Scan for the cell matching the given text and deliver its (X, Y) coordinate at center. 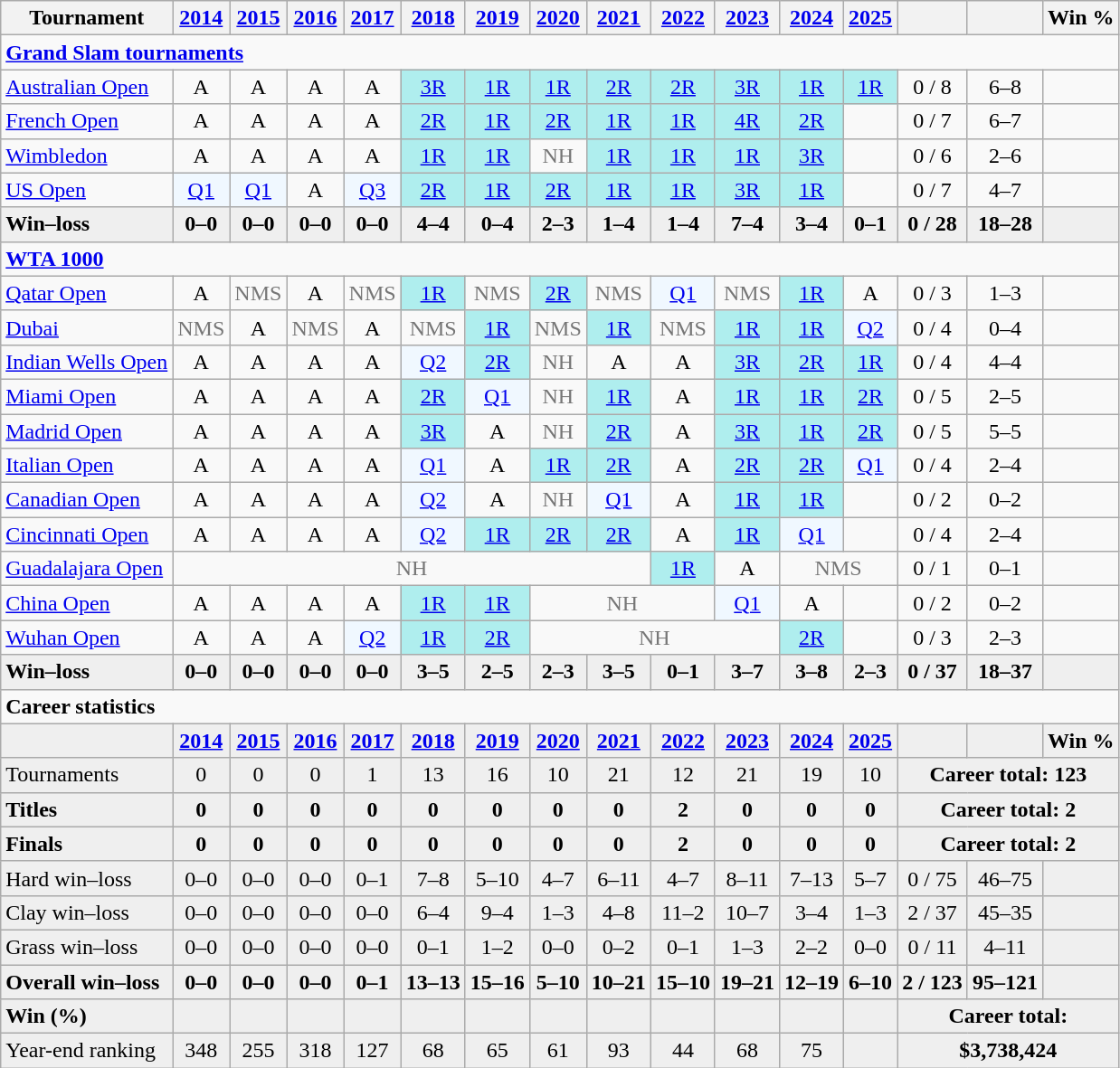
Career total: (1008, 1016)
3–7 (747, 672)
Guadalajara Open (87, 569)
44 (682, 1051)
Finals (87, 844)
Q3 (373, 190)
Win (%) (87, 1016)
Year-end ranking (87, 1051)
Titles (87, 809)
Australian Open (87, 87)
Clay win–loss (87, 912)
Indian Wells Open (87, 362)
0 / 8 (933, 87)
Wimbledon (87, 156)
15–10 (682, 981)
Tournaments (87, 775)
0 / 1 (933, 569)
75 (812, 1051)
Grass win–loss (87, 947)
6–10 (870, 981)
16 (498, 775)
China Open (87, 603)
45–35 (1004, 912)
3–8 (812, 672)
127 (373, 1051)
12–19 (812, 981)
Grand Slam tournaments (560, 52)
65 (498, 1051)
Wuhan Open (87, 638)
Tournament (87, 18)
0 / 75 (933, 878)
5–7 (870, 878)
Overall win–loss (87, 981)
255 (259, 1051)
18–37 (1004, 672)
7–8 (432, 878)
93 (619, 1051)
9–4 (498, 912)
18–28 (1004, 224)
1–2 (498, 947)
10–21 (619, 981)
4–8 (619, 912)
2–6 (1004, 156)
19–21 (747, 981)
0 / 6 (933, 156)
13–13 (432, 981)
Dubai (87, 327)
$3,738,424 (1008, 1051)
4–11 (1004, 947)
6–8 (1004, 87)
61 (557, 1051)
0 / 37 (933, 672)
Italian Open (87, 466)
12 (682, 775)
Cincinnati Open (87, 534)
1 (373, 775)
19 (812, 775)
French Open (87, 121)
Qatar Open (87, 293)
2–2 (812, 947)
2 / 37 (933, 912)
7–13 (812, 878)
Career total: 123 (1008, 775)
WTA 1000 (560, 259)
46–75 (1004, 878)
6–7 (1004, 121)
2 / 123 (933, 981)
0 / 11 (933, 947)
318 (315, 1051)
348 (201, 1051)
15–16 (498, 981)
Canadian Open (87, 500)
Madrid Open (87, 431)
13 (432, 775)
5–5 (1004, 431)
Hard win–loss (87, 878)
8–11 (747, 878)
6–11 (619, 878)
4R (747, 121)
Career statistics (560, 706)
7–4 (747, 224)
Miami Open (87, 396)
6–4 (432, 912)
95–121 (1004, 981)
US Open (87, 190)
10–7 (747, 912)
11–2 (682, 912)
0 / 28 (933, 224)
